Provide the (x, y) coordinate of the cell's center where the given text is located.  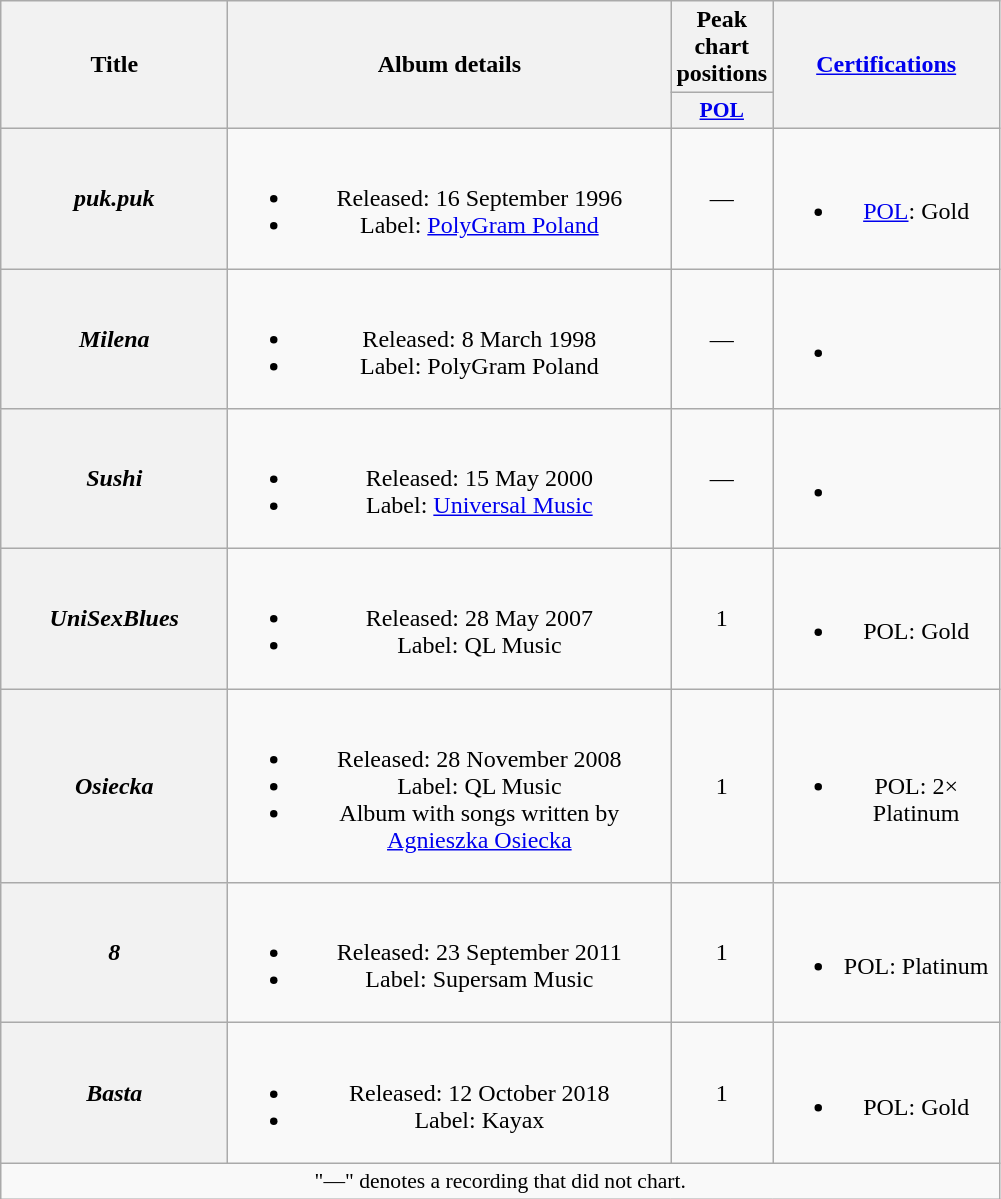
Released: 12 October 2018Label: Kayax (450, 1093)
Title (114, 65)
Basta (114, 1093)
UniSexBlues (114, 619)
POL: Platinum (886, 953)
Released: 16 September 1996Label: PolyGram Poland (450, 198)
"—" denotes a recording that did not chart. (500, 1181)
Released: 8 March 1998Label: PolyGram Poland (450, 338)
POL (722, 111)
puk.puk (114, 198)
Milena (114, 338)
Released: 28 November 2008Label: QL MusicAlbum with songs written by Agnieszka Osiecka (450, 786)
Peak chart positions (722, 47)
Sushi (114, 479)
8 (114, 953)
Released: 15 May 2000Label: Universal Music (450, 479)
Album details (450, 65)
Released: 28 May 2007Label: QL Music (450, 619)
Osiecka (114, 786)
POL: 2× Platinum (886, 786)
Certifications (886, 65)
Released: 23 September 2011Label: Supersam Music (450, 953)
